Identify which cell holds the provided text, then report its [X, Y] central coordinate. 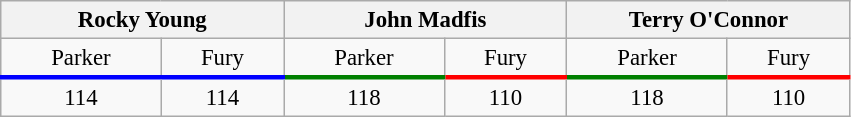
John Madfis [426, 20]
Rocky Young [142, 20]
Terry O'Connor [708, 20]
